Pinpoint the cell where the given text exists, returning its (x, y) midpoint coordinate. 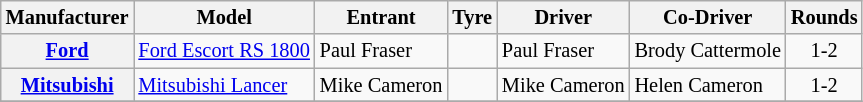
Ford (68, 51)
Model (224, 17)
Driver (564, 17)
Manufacturer (68, 17)
Helen Cameron (708, 85)
Co-Driver (708, 17)
Brody Cattermole (708, 51)
Mitsubishi Lancer (224, 85)
Ford Escort RS 1800 (224, 51)
Mitsubishi (68, 85)
Rounds (824, 17)
Tyre (472, 17)
Entrant (382, 17)
